Capture the cell that displays the provided text and extract its (X, Y) central coordinate. 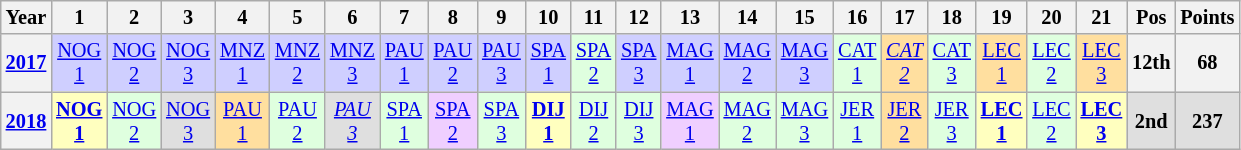
4 (242, 17)
7 (404, 17)
20 (1051, 17)
2nd (1151, 121)
3 (188, 17)
68 (1207, 63)
CAT2 (904, 63)
21 (1102, 17)
18 (952, 17)
JER1 (857, 121)
8 (454, 17)
Year (26, 17)
15 (804, 17)
17 (904, 17)
MNZ1 (242, 63)
2 (134, 17)
19 (1002, 17)
JER3 (952, 121)
12th (1151, 63)
MNZ2 (298, 63)
Points (1207, 17)
JER2 (904, 121)
12 (638, 17)
2017 (26, 63)
DIJ2 (594, 121)
MNZ3 (352, 63)
16 (857, 17)
2018 (26, 121)
DIJ3 (638, 121)
9 (502, 17)
6 (352, 17)
DIJ1 (548, 121)
Pos (1151, 17)
1 (79, 17)
CAT3 (952, 63)
CAT1 (857, 63)
11 (594, 17)
237 (1207, 121)
14 (748, 17)
5 (298, 17)
10 (548, 17)
13 (690, 17)
